Scan for the cell matching the given text and deliver its (X, Y) coordinate at center. 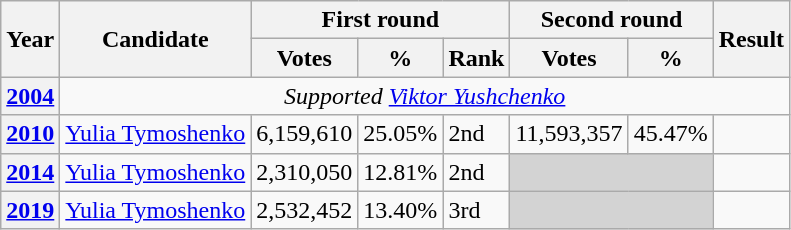
Year (30, 39)
45.47% (670, 134)
13.40% (400, 210)
2,310,050 (304, 172)
3rd (476, 210)
2,532,452 (304, 210)
Second round (612, 20)
Result (751, 39)
25.05% (400, 134)
First round (380, 20)
2019 (30, 210)
11,593,357 (569, 134)
2004 (30, 96)
Rank (476, 58)
6,159,610 (304, 134)
2010 (30, 134)
Candidate (156, 39)
Supported Viktor Yushchenko (425, 96)
2014 (30, 172)
12.81% (400, 172)
